Detect which cell encompasses the target text, then output its (X, Y) center coordinate. 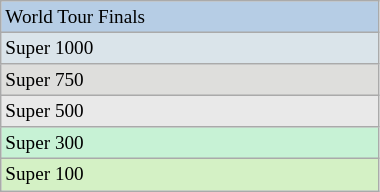
Super 300 (190, 143)
Super 750 (190, 80)
Super 1000 (190, 48)
Super 100 (190, 175)
World Tour Finals (190, 17)
Super 500 (190, 111)
